Pinpoint the cell where the given text exists, returning its [x, y] midpoint coordinate. 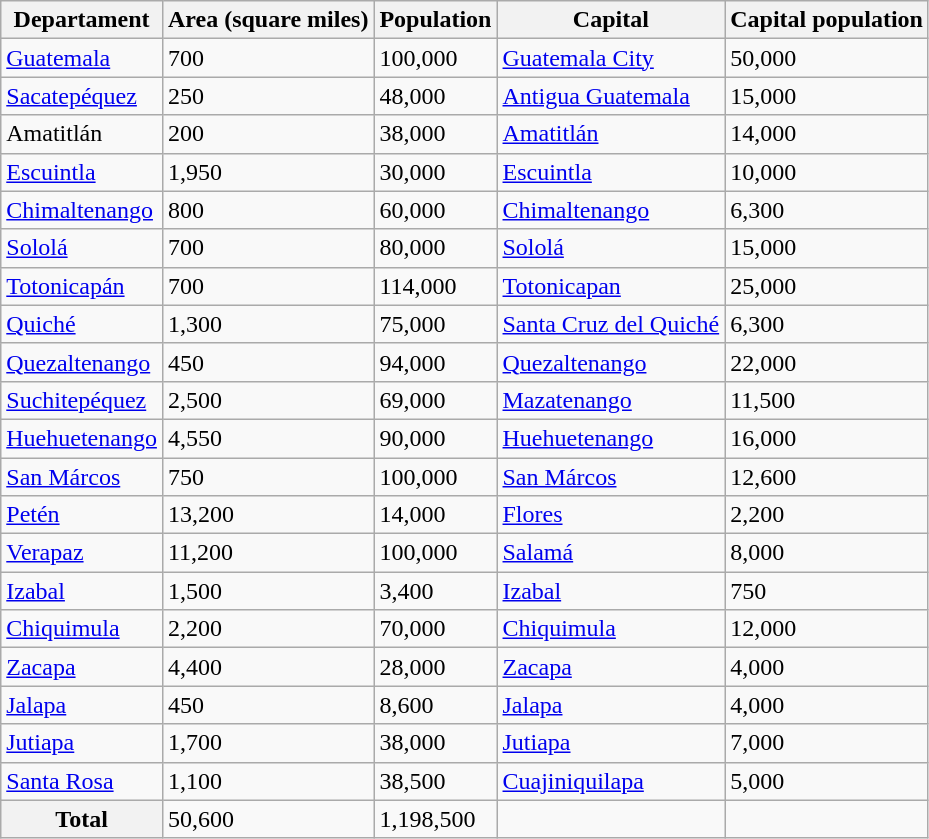
Cuajiniquilapa [611, 781]
200 [268, 134]
1,100 [268, 781]
12,600 [827, 477]
70,000 [436, 629]
Mazatenango [611, 400]
2,500 [268, 400]
50,600 [268, 819]
1,300 [268, 324]
Antigua Guatemala [611, 96]
10,000 [827, 172]
30,000 [436, 172]
Guatemala [82, 58]
Totonicapan [611, 286]
Totonicapán [82, 286]
12,000 [827, 629]
90,000 [436, 438]
Departament [82, 20]
Flores [611, 515]
1,950 [268, 172]
8,000 [827, 553]
1,500 [268, 591]
25,000 [827, 286]
5,000 [827, 781]
16,000 [827, 438]
1,198,500 [436, 819]
60,000 [436, 210]
Verapaz [82, 553]
22,000 [827, 362]
38,500 [436, 781]
48,000 [436, 96]
Capital [611, 20]
Guatemala City [611, 58]
80,000 [436, 248]
7,000 [827, 743]
800 [268, 210]
50,000 [827, 58]
114,000 [436, 286]
Capital population [827, 20]
4,550 [268, 438]
69,000 [436, 400]
8,600 [436, 705]
4,400 [268, 667]
28,000 [436, 667]
Salamá [611, 553]
75,000 [436, 324]
Population [436, 20]
Sacatepéquez [82, 96]
Total [82, 819]
Quiché [82, 324]
Petén [82, 515]
250 [268, 96]
13,200 [268, 515]
Santa Cruz del Quiché [611, 324]
Area (square miles) [268, 20]
1,700 [268, 743]
11,200 [268, 553]
Suchitepéquez [82, 400]
Santa Rosa [82, 781]
94,000 [436, 362]
11,500 [827, 400]
3,400 [436, 591]
